Capture the cell that displays the provided text and extract its [X, Y] central coordinate. 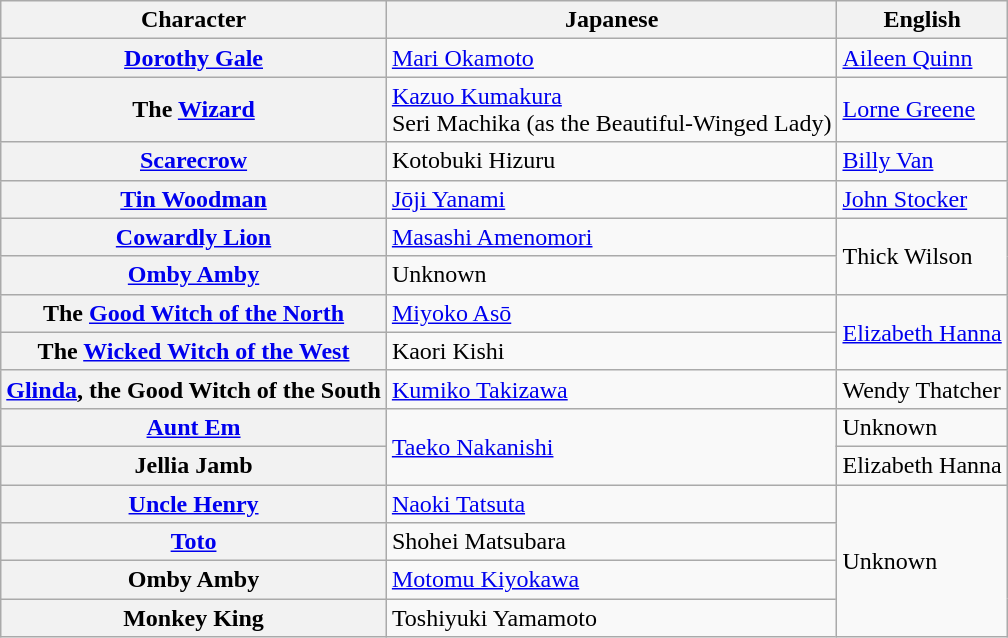
Toshiyuki Yamamoto [612, 618]
Kumiko Takizawa [612, 389]
Miyoko Asō [612, 313]
Aileen Quinn [922, 58]
Glinda, the Good Witch of the South [194, 389]
Uncle Henry [194, 503]
Scarecrow [194, 161]
Cowardly Lion [194, 237]
Mari Okamoto [612, 58]
The Wizard [194, 110]
Thick Wilson [922, 256]
The Good Witch of the North [194, 313]
Shohei Matsubara [612, 542]
Monkey King [194, 618]
The Wicked Witch of the West [194, 351]
Japanese [612, 20]
Jellia Jamb [194, 465]
Lorne Greene [922, 110]
Kaori Kishi [612, 351]
Kazuo KumakuraSeri Machika (as the Beautiful-Winged Lady) [612, 110]
Taeko Nakanishi [612, 446]
Kotobuki Hizuru [612, 161]
John Stocker [922, 199]
Wendy Thatcher [922, 389]
Tin Woodman [194, 199]
Naoki Tatsuta [612, 503]
Toto [194, 542]
Billy Van [922, 161]
Character [194, 20]
Masashi Amenomori [612, 237]
Aunt Em [194, 427]
Motomu Kiyokawa [612, 580]
Dorothy Gale [194, 58]
English [922, 20]
Jōji Yanami [612, 199]
